Detect which cell encompasses the target text, then output its [x, y] center coordinate. 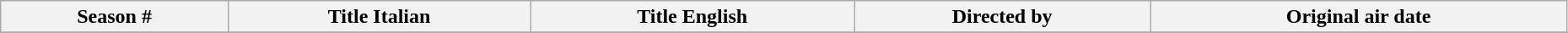
Title English [692, 17]
Title Italian [379, 17]
Original air date [1359, 17]
Season # [115, 17]
Directed by [1002, 17]
